Provide the (X, Y) coordinate of the cell's center where the given text is located.  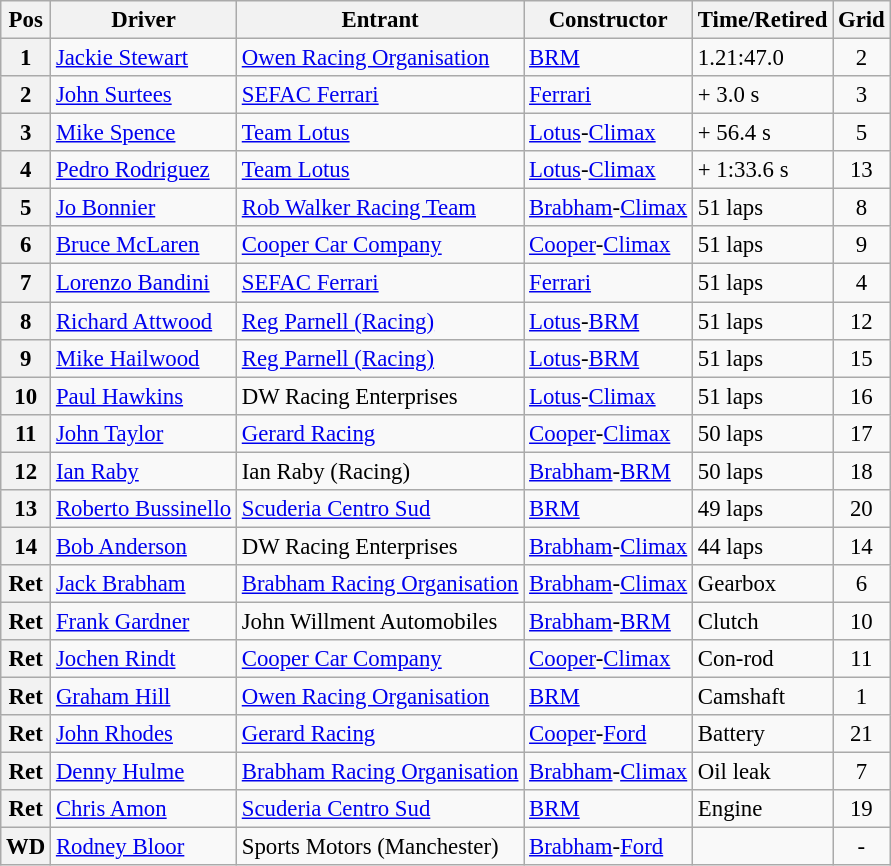
+ 56.4 s (763, 133)
Oil leak (763, 772)
Camshaft (763, 697)
19 (862, 809)
Chris Amon (144, 809)
Time/Retired (763, 20)
Jackie Stewart (144, 58)
+ 1:33.6 s (763, 170)
Entrant (380, 20)
Rodney Bloor (144, 847)
Con-rod (763, 659)
Mike Hailwood (144, 358)
Frank Gardner (144, 621)
Brabham-Ford (608, 847)
44 laps (763, 546)
+ 3.0 s (763, 95)
Mike Spence (144, 133)
15 (862, 358)
Paul Hawkins (144, 396)
Lorenzo Bandini (144, 283)
Jo Bonnier (144, 208)
17 (862, 433)
Sports Motors (Manchester) (380, 847)
18 (862, 471)
Grid (862, 20)
John Surtees (144, 95)
Engine (763, 809)
John Taylor (144, 433)
John Rhodes (144, 734)
Battery (763, 734)
Pedro Rodriguez (144, 170)
Graham Hill (144, 697)
Jochen Rindt (144, 659)
Ian Raby (144, 471)
- (862, 847)
1.21:47.0 (763, 58)
16 (862, 396)
49 laps (763, 509)
Roberto Bussinello (144, 509)
Bruce McLaren (144, 245)
Rob Walker Racing Team (380, 208)
Richard Attwood (144, 321)
20 (862, 509)
Driver (144, 20)
Cooper-Ford (608, 734)
Jack Brabham (144, 584)
Ian Raby (Racing) (380, 471)
John Willment Automobiles (380, 621)
Gearbox (763, 584)
Pos (26, 20)
WD (26, 847)
21 (862, 734)
Bob Anderson (144, 546)
Denny Hulme (144, 772)
Clutch (763, 621)
Constructor (608, 20)
